Return the (x, y) coordinate for the center point of the cell that contains the specified text.  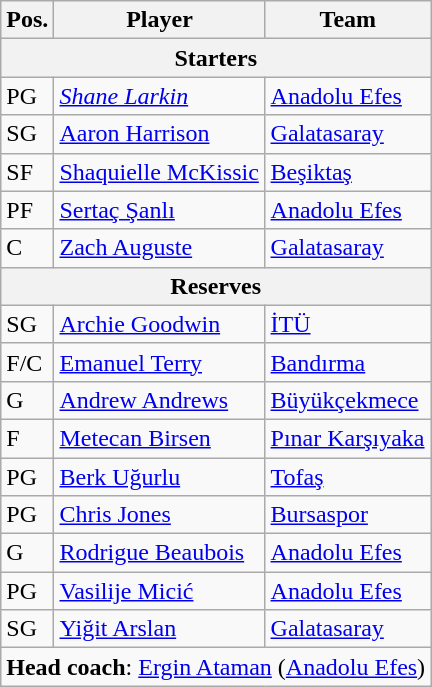
Starters (216, 58)
Tofaş (348, 477)
F (28, 438)
Beşiktaş (348, 172)
Emanuel Terry (160, 362)
Shane Larkin (160, 96)
Vasilije Micić (160, 591)
Büyükçekmece (348, 400)
Archie Goodwin (160, 324)
Sertaç Şanlı (160, 210)
Shaquielle McKissic (160, 172)
Zach Auguste (160, 248)
Andrew Andrews (160, 400)
F/C (28, 362)
PF (28, 210)
Team (348, 20)
C (28, 248)
Aaron Harrison (160, 134)
Metecan Birsen (160, 438)
Head coach: Ergin Ataman (Anadolu Efes) (216, 667)
Pos. (28, 20)
Bandırma (348, 362)
SF (28, 172)
Rodrigue Beaubois (160, 553)
Yiğit Arslan (160, 629)
Reserves (216, 286)
İTÜ (348, 324)
Player (160, 20)
Pınar Karşıyaka (348, 438)
Berk Uğurlu (160, 477)
Chris Jones (160, 515)
Bursaspor (348, 515)
